Find where the given text appears and provide that cell's center as [X, Y] coordinate. 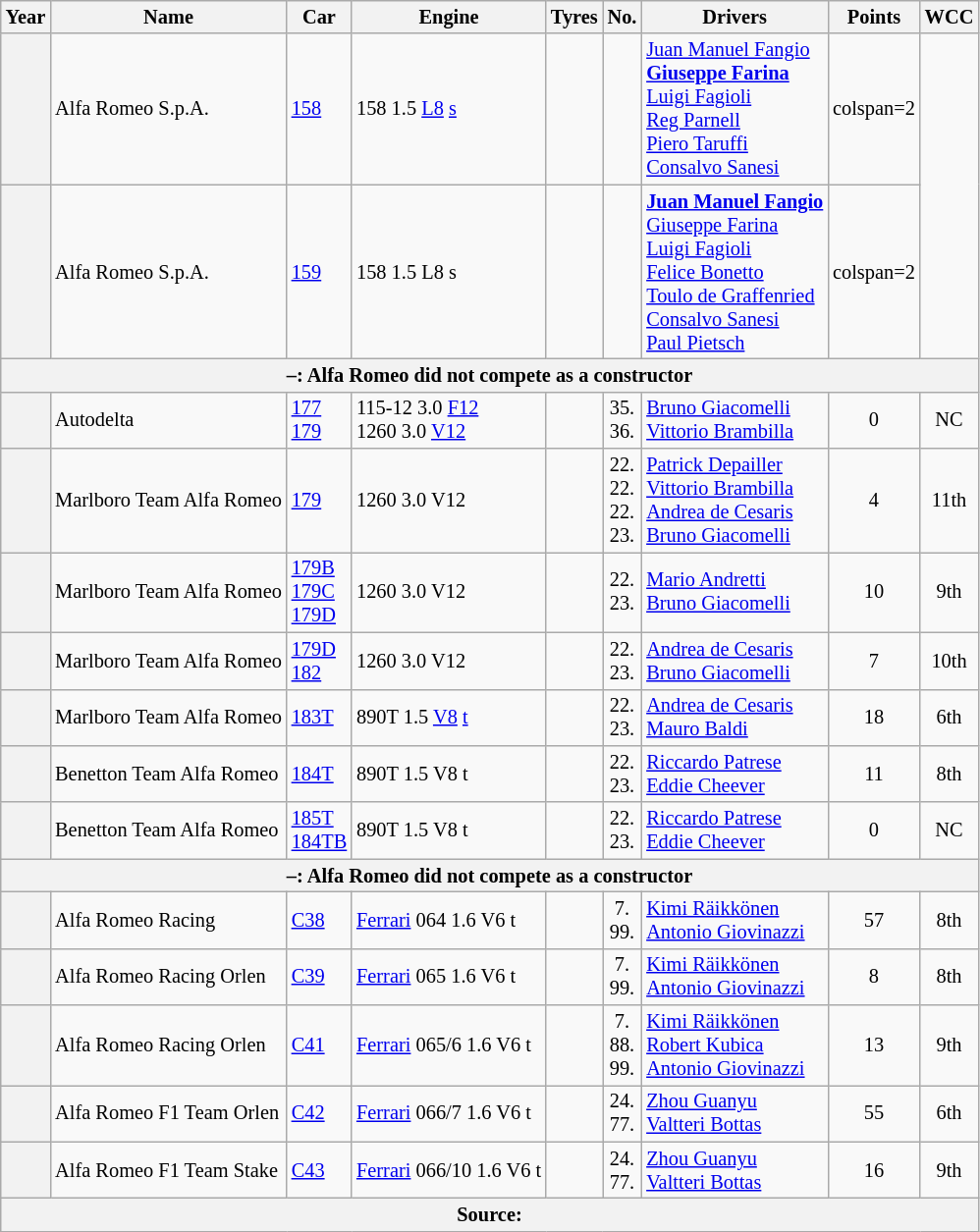
177179 [319, 420]
C42 [319, 1113]
Andrea de Cesaris Mauro Baldi [735, 718]
Mario Andretti Bruno Giacomelli [735, 592]
Ferrari 065/6 1.6 V6 t [449, 1045]
Tyres [574, 17]
No. [623, 17]
Drivers [735, 17]
Points [874, 17]
11 [874, 774]
179D182 [319, 661]
Engine [449, 17]
18 [874, 718]
115-12 3.0 F121260 3.0 V12 [449, 420]
159 [319, 272]
Ferrari 066/10 1.6 V6 t [449, 1170]
Autodelta [169, 420]
C38 [319, 920]
WCC [950, 17]
Year [26, 17]
185T184TB [319, 830]
8 [874, 977]
Juan Manuel Fangio Giuseppe Farina Luigi Fagioli Felice Bonetto Toulo de Graffenried Consalvo Sanesi Paul Pietsch [735, 272]
57 [874, 920]
C41 [319, 1045]
C43 [319, 1170]
35.36. [623, 420]
179 [319, 501]
Source: [490, 1214]
Andrea de Cesaris Bruno Giacomelli [735, 661]
7 [874, 661]
Alfa Romeo F1 Team Orlen [169, 1113]
C39 [319, 977]
7.88.99. [623, 1045]
13 [874, 1045]
11th [950, 501]
Car [319, 17]
Kimi Räikkönen Robert Kubica Antonio Giovinazzi [735, 1045]
10th [950, 661]
Name [169, 17]
Patrick Depailler Vittorio Brambilla Andrea de Cesaris Bruno Giacomelli [735, 501]
Bruno Giacomelli Vittorio Brambilla [735, 420]
16 [874, 1170]
10 [874, 592]
179B179C179D [319, 592]
Alfa Romeo F1 Team Stake [169, 1170]
183T [319, 718]
Ferrari 065 1.6 V6 t [449, 977]
Ferrari 066/7 1.6 V6 t [449, 1113]
184T [319, 774]
55 [874, 1113]
Alfa Romeo Racing [169, 920]
4 [874, 501]
Ferrari 064 1.6 V6 t [449, 920]
22.22.22.23. [623, 501]
158 [319, 109]
Juan Manuel Fangio Giuseppe Farina Luigi Fagioli Reg Parnell Piero Taruffi Consalvo Sanesi [735, 109]
